For the text-containing cell, return its midpoint in [X, Y] coordinate format. 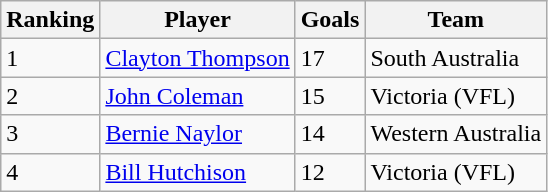
1 [50, 58]
Bill Hutchison [198, 172]
3 [50, 134]
Ranking [50, 20]
Goals [330, 20]
South Australia [456, 58]
John Coleman [198, 96]
Clayton Thompson [198, 58]
12 [330, 172]
2 [50, 96]
4 [50, 172]
15 [330, 96]
Bernie Naylor [198, 134]
Western Australia [456, 134]
17 [330, 58]
14 [330, 134]
Team [456, 20]
Player [198, 20]
